Return the [X, Y] coordinate for the center point of the cell that contains the specified text.  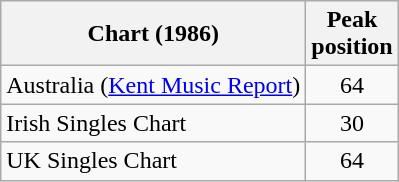
Irish Singles Chart [154, 123]
30 [352, 123]
Australia (Kent Music Report) [154, 85]
UK Singles Chart [154, 161]
Chart (1986) [154, 34]
Peakposition [352, 34]
